Pinpoint the cell where the given text exists, returning its [X, Y] midpoint coordinate. 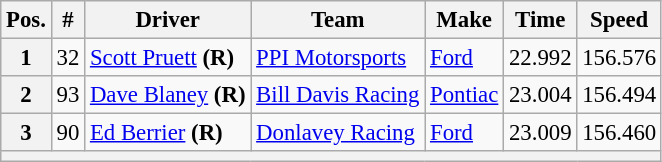
Bill Davis Racing [338, 95]
3 [26, 133]
Make [464, 20]
Time [540, 20]
156.576 [620, 58]
156.460 [620, 133]
93 [68, 95]
32 [68, 58]
22.992 [540, 58]
Team [338, 20]
Scott Pruett (R) [168, 58]
# [68, 20]
Ed Berrier (R) [168, 133]
2 [26, 95]
PPI Motorsports [338, 58]
Pontiac [464, 95]
Speed [620, 20]
23.009 [540, 133]
Driver [168, 20]
Pos. [26, 20]
Dave Blaney (R) [168, 95]
156.494 [620, 95]
90 [68, 133]
Donlavey Racing [338, 133]
1 [26, 58]
23.004 [540, 95]
